Return (x, y) of the center of cell containing provided text 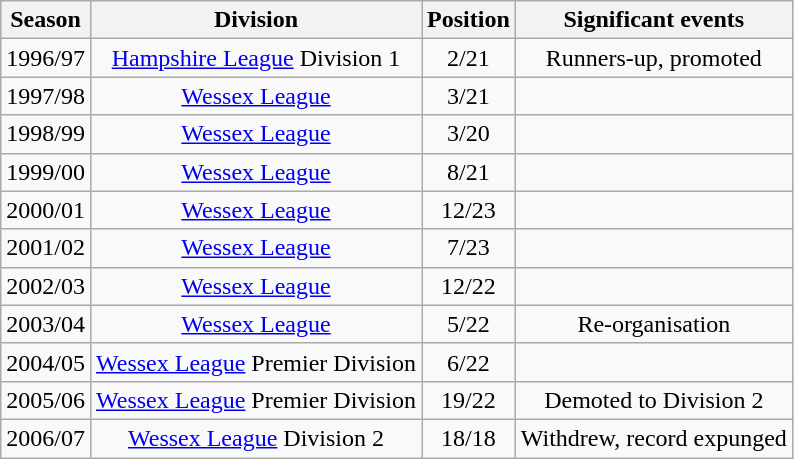
3/21 (469, 96)
Runners-up, promoted (654, 58)
2002/03 (46, 286)
8/21 (469, 172)
2000/01 (46, 210)
1998/99 (46, 134)
7/23 (469, 248)
Season (46, 20)
1996/97 (46, 58)
12/22 (469, 286)
Hampshire League Division 1 (256, 58)
18/18 (469, 438)
Significant events (654, 20)
2001/02 (46, 248)
Position (469, 20)
Withdrew, record expunged (654, 438)
1997/98 (46, 96)
2004/05 (46, 362)
1999/00 (46, 172)
2/21 (469, 58)
Demoted to Division 2 (654, 400)
6/22 (469, 362)
2005/06 (46, 400)
12/23 (469, 210)
19/22 (469, 400)
Division (256, 20)
2006/07 (46, 438)
Re-organisation (654, 324)
3/20 (469, 134)
2003/04 (46, 324)
Wessex League Division 2 (256, 438)
5/22 (469, 324)
